Pinpoint the cell where the given text exists, returning its (x, y) midpoint coordinate. 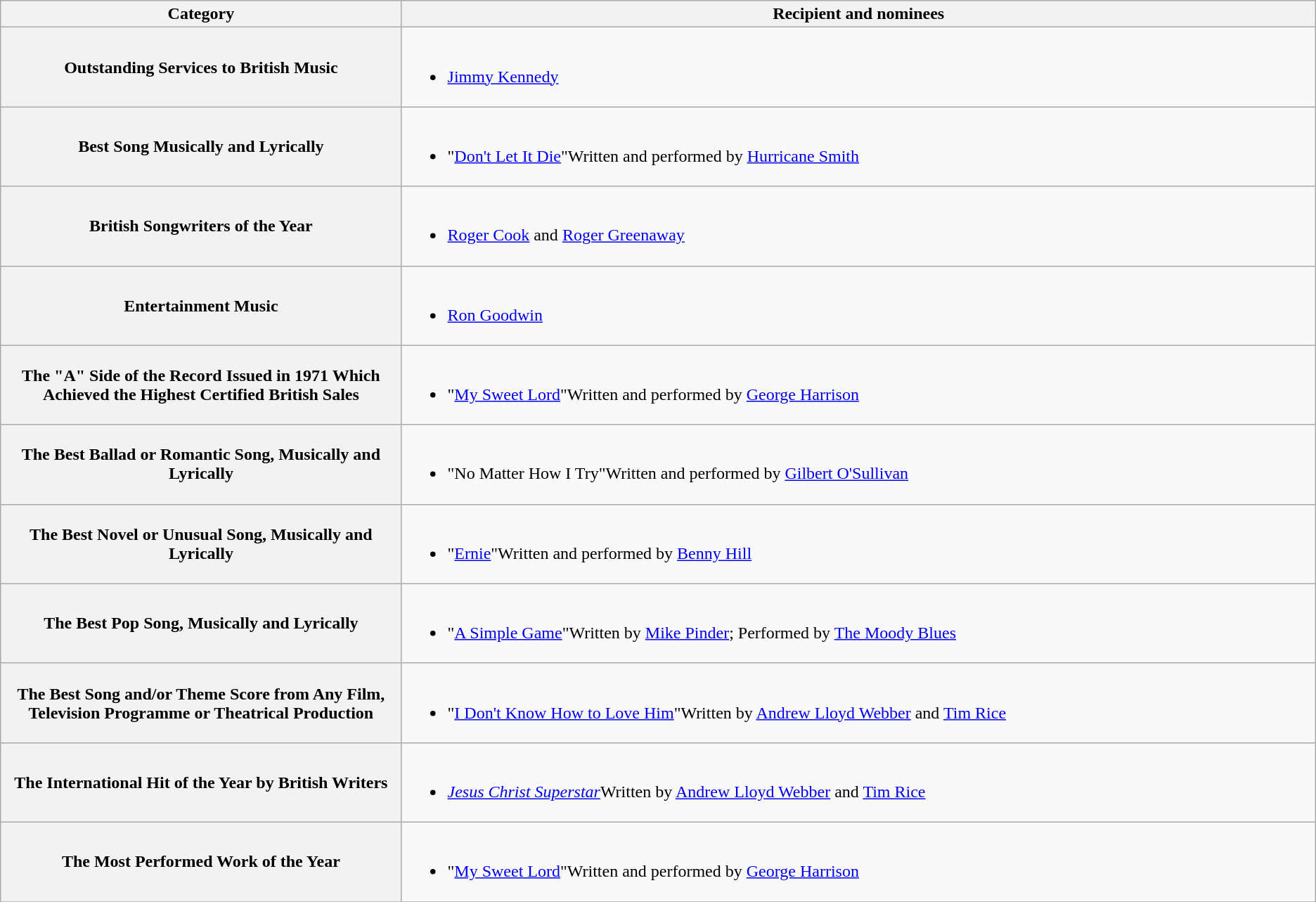
Recipient and nominees (858, 14)
Jimmy Kennedy (858, 67)
"A Simple Game"Written by Mike Pinder; Performed by The Moody Blues (858, 623)
"No Matter How I Try"Written and performed by Gilbert O'Sullivan (858, 464)
The Best Novel or Unusual Song, Musically and Lyrically (201, 544)
Jesus Christ SuperstarWritten by Andrew Lloyd Webber and Tim Rice (858, 782)
The "A" Side of the Record Issued in 1971 Which Achieved the Highest Certified British Sales (201, 385)
Outstanding Services to British Music (201, 67)
Ron Goodwin (858, 305)
Roger Cook and Roger Greenaway (858, 226)
"Ernie"Written and performed by Benny Hill (858, 544)
Best Song Musically and Lyrically (201, 146)
The Best Song and/or Theme Score from Any Film, Television Programme or Theatrical Production (201, 703)
The International Hit of the Year by British Writers (201, 782)
The Best Pop Song, Musically and Lyrically (201, 623)
The Most Performed Work of the Year (201, 862)
Category (201, 14)
"I Don't Know How to Love Him"Written by Andrew Lloyd Webber and Tim Rice (858, 703)
Entertainment Music (201, 305)
British Songwriters of the Year (201, 226)
"Don't Let It Die"Written and performed by Hurricane Smith (858, 146)
The Best Ballad or Romantic Song, Musically and Lyrically (201, 464)
